From the cell containing the given text, extract its center point as (X, Y) coordinate. 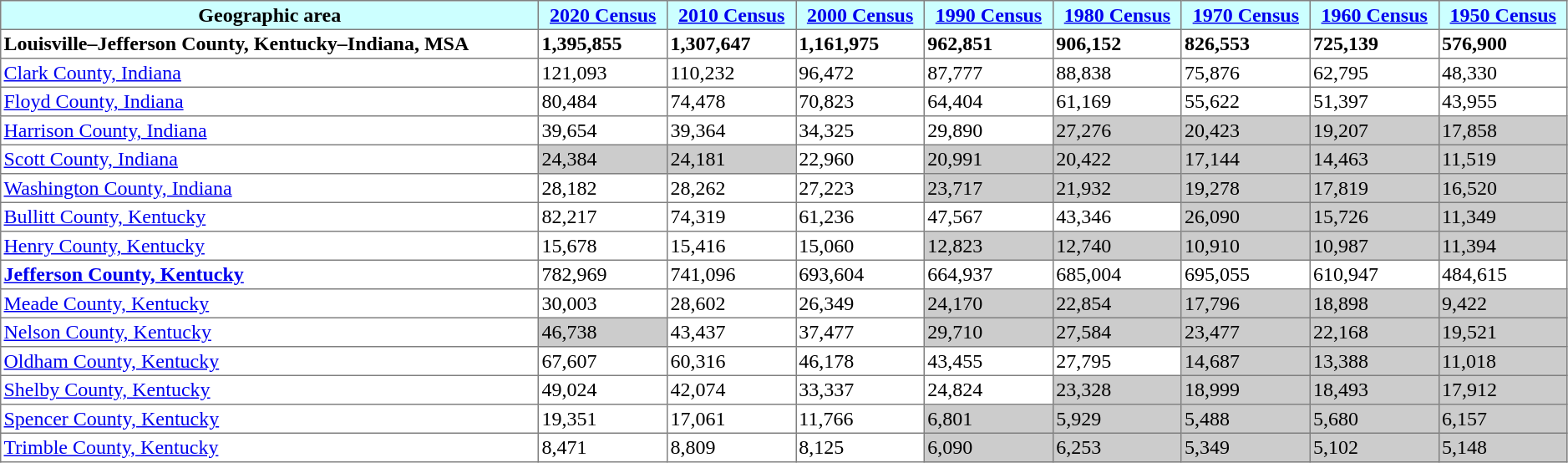
10,987 (1374, 246)
8,125 (860, 447)
23,328 (1117, 389)
17,819 (1374, 188)
6,253 (1117, 447)
28,182 (603, 188)
61,169 (1117, 101)
Trimble County, Kentucky (270, 447)
29,710 (989, 332)
17,144 (1246, 159)
19,521 (1503, 332)
Nelson County, Kentucky (270, 332)
39,364 (732, 130)
39,654 (603, 130)
17,061 (732, 419)
48,330 (1503, 73)
15,678 (603, 246)
24,384 (603, 159)
121,093 (603, 73)
17,796 (1246, 303)
Scott County, Indiana (270, 159)
16,520 (1503, 188)
11,519 (1503, 159)
19,207 (1374, 130)
6,157 (1503, 419)
5,680 (1374, 419)
18,898 (1374, 303)
110,232 (732, 73)
782,969 (603, 274)
70,823 (860, 101)
826,553 (1246, 43)
11,766 (860, 419)
87,777 (989, 73)
1950 Census (1503, 15)
Floyd County, Indiana (270, 101)
43,437 (732, 332)
1970 Census (1246, 15)
1,307,647 (732, 43)
725,139 (1374, 43)
42,074 (732, 389)
80,484 (603, 101)
18,493 (1374, 389)
82,217 (603, 216)
28,262 (732, 188)
23,717 (989, 188)
1,395,855 (603, 43)
74,478 (732, 101)
741,096 (732, 274)
Geographic area (270, 15)
Washington County, Indiana (270, 188)
14,687 (1246, 361)
610,947 (1374, 274)
Bullitt County, Kentucky (270, 216)
5,148 (1503, 447)
22,854 (1117, 303)
20,422 (1117, 159)
1960 Census (1374, 15)
8,809 (732, 447)
Henry County, Kentucky (270, 246)
Meade County, Kentucky (270, 303)
27,584 (1117, 332)
685,004 (1117, 274)
13,388 (1374, 361)
Shelby County, Kentucky (270, 389)
43,955 (1503, 101)
5,349 (1246, 447)
21,932 (1117, 188)
34,325 (860, 130)
1990 Census (989, 15)
46,738 (603, 332)
18,999 (1246, 389)
576,900 (1503, 43)
24,170 (989, 303)
15,060 (860, 246)
49,024 (603, 389)
26,090 (1246, 216)
23,477 (1246, 332)
64,404 (989, 101)
20,991 (989, 159)
75,876 (1246, 73)
24,824 (989, 389)
33,337 (860, 389)
10,910 (1246, 246)
2000 Census (860, 15)
Harrison County, Indiana (270, 130)
51,397 (1374, 101)
5,488 (1246, 419)
30,003 (603, 303)
37,477 (860, 332)
Jefferson County, Kentucky (270, 274)
12,823 (989, 246)
17,912 (1503, 389)
11,349 (1503, 216)
Clark County, Indiana (270, 73)
43,455 (989, 361)
26,349 (860, 303)
14,463 (1374, 159)
1,161,975 (860, 43)
695,055 (1246, 274)
906,152 (1117, 43)
962,851 (989, 43)
12,740 (1117, 246)
96,472 (860, 73)
62,795 (1374, 73)
6,090 (989, 447)
28,602 (732, 303)
43,346 (1117, 216)
693,604 (860, 274)
27,276 (1117, 130)
15,726 (1374, 216)
27,223 (860, 188)
Spencer County, Kentucky (270, 419)
74,319 (732, 216)
2010 Census (732, 15)
484,615 (1503, 274)
11,394 (1503, 246)
5,929 (1117, 419)
55,622 (1246, 101)
67,607 (603, 361)
20,423 (1246, 130)
2020 Census (603, 15)
29,890 (989, 130)
Louisville–Jefferson County, Kentucky–Indiana, MSA (270, 43)
8,471 (603, 447)
Oldham County, Kentucky (270, 361)
664,937 (989, 274)
60,316 (732, 361)
9,422 (1503, 303)
6,801 (989, 419)
88,838 (1117, 73)
22,960 (860, 159)
47,567 (989, 216)
61,236 (860, 216)
19,351 (603, 419)
27,795 (1117, 361)
1980 Census (1117, 15)
5,102 (1374, 447)
22,168 (1374, 332)
15,416 (732, 246)
11,018 (1503, 361)
46,178 (860, 361)
24,181 (732, 159)
19,278 (1246, 188)
17,858 (1503, 130)
